Provide the [X, Y] coordinate of the cell's center where the given text is located.  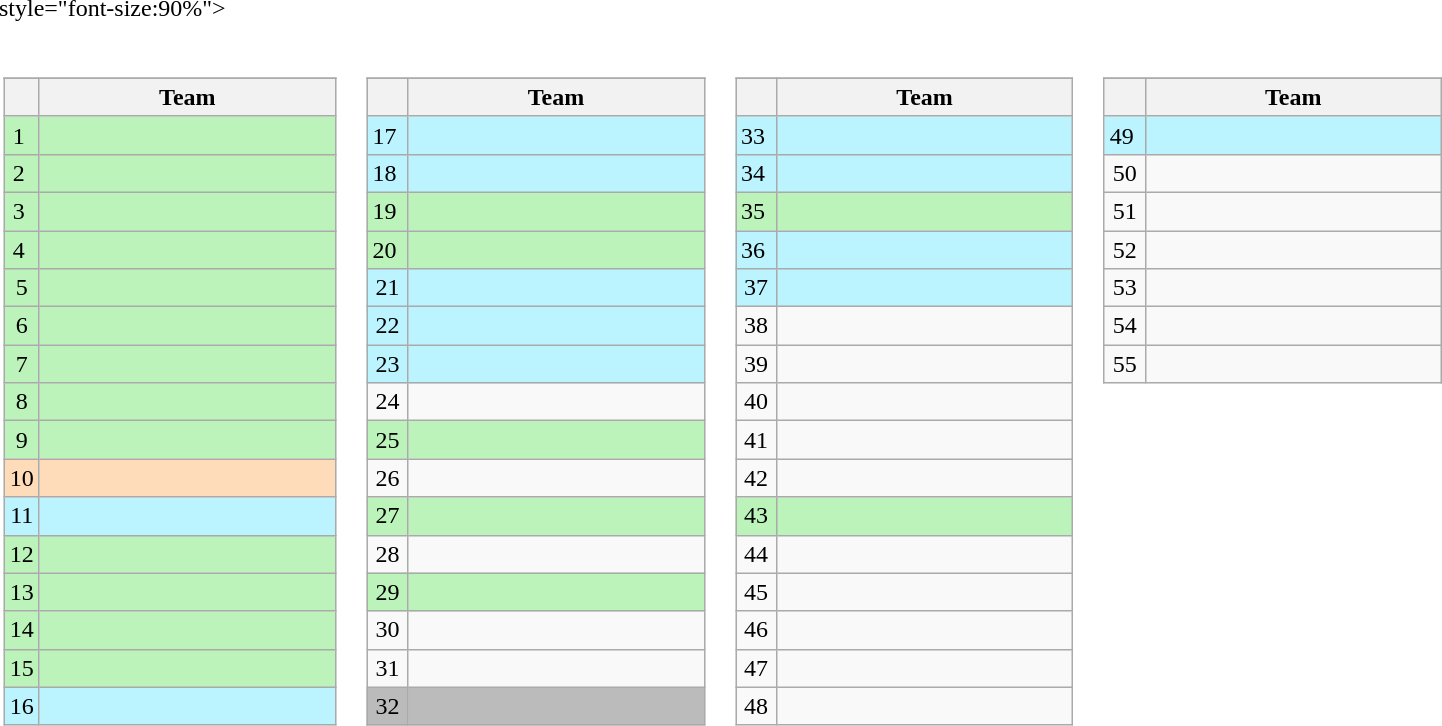
34 [756, 173]
19 [388, 211]
23 [388, 364]
40 [756, 402]
49 [1124, 135]
25 [388, 440]
12 [22, 554]
45 [756, 592]
15 [22, 668]
28 [388, 554]
52 [1124, 249]
43 [756, 516]
33 [756, 135]
54 [1124, 326]
50 [1124, 173]
5 [22, 288]
29 [388, 592]
16 [22, 706]
11 [22, 516]
17 [388, 135]
27 [388, 516]
9 [22, 440]
2 [22, 173]
44 [756, 554]
38 [756, 326]
26 [388, 478]
4 [22, 249]
55 [1124, 364]
37 [756, 288]
51 [1124, 211]
8 [22, 402]
6 [22, 326]
36 [756, 249]
35 [756, 211]
10 [22, 478]
24 [388, 402]
46 [756, 630]
18 [388, 173]
20 [388, 249]
7 [22, 364]
53 [1124, 288]
31 [388, 668]
47 [756, 668]
32 [388, 706]
3 [22, 211]
1 [22, 135]
48 [756, 706]
21 [388, 288]
30 [388, 630]
39 [756, 364]
13 [22, 592]
14 [22, 630]
42 [756, 478]
22 [388, 326]
41 [756, 440]
